Return [X, Y] of the center of cell containing provided text 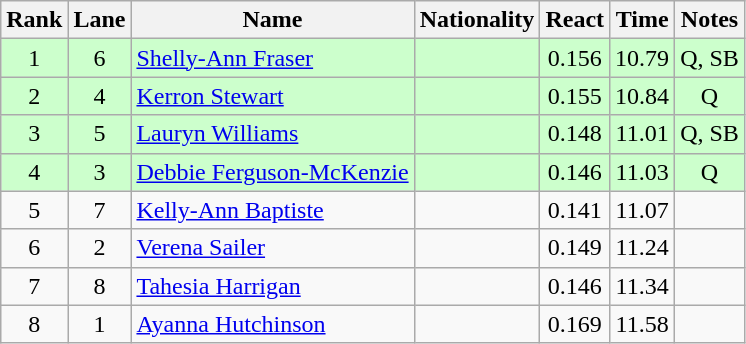
Kerron Stewart [272, 96]
10.84 [642, 96]
Ayanna Hutchinson [272, 324]
Debbie Ferguson-McKenzie [272, 172]
Lane [100, 20]
11.03 [642, 172]
Rank [34, 20]
0.149 [575, 248]
Nationality [477, 20]
11.34 [642, 286]
0.155 [575, 96]
11.07 [642, 210]
10.79 [642, 58]
0.156 [575, 58]
Name [272, 20]
11.01 [642, 134]
11.24 [642, 248]
11.58 [642, 324]
Lauryn Williams [272, 134]
Notes [710, 20]
Shelly-Ann Fraser [272, 58]
React [575, 20]
Tahesia Harrigan [272, 286]
0.141 [575, 210]
Time [642, 20]
Verena Sailer [272, 248]
0.148 [575, 134]
0.169 [575, 324]
Kelly-Ann Baptiste [272, 210]
